Output the [x, y] coordinate of the center of the cell containing the given text.  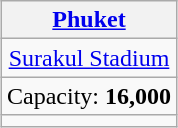
Phuket [88, 20]
Capacity: 16,000 [88, 96]
Surakul Stadium [88, 58]
